Search for the cell housing the specified text and yield its (x, y) center coordinate. 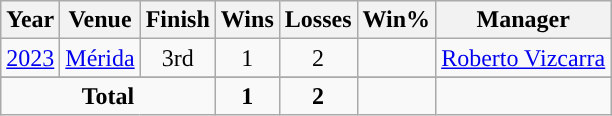
Finish (178, 20)
Losses (318, 20)
Wins (247, 20)
Year (30, 20)
Manager (524, 20)
3rd (178, 58)
Roberto Vizcarra (524, 58)
2023 (30, 58)
Total (108, 96)
Mérida (100, 58)
Win% (396, 20)
Venue (100, 20)
